Search for the cell housing the specified text and yield its (X, Y) center coordinate. 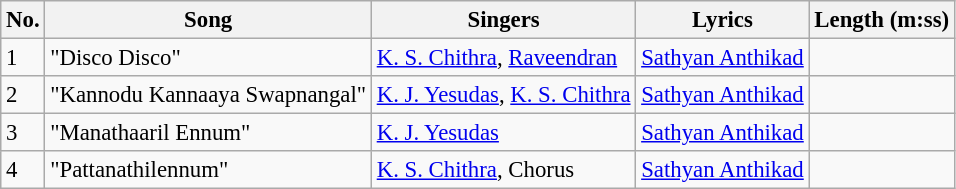
K. S. Chithra, Chorus (503, 170)
3 (23, 133)
K. J. Yesudas (503, 133)
K. S. Chithra, Raveendran (503, 58)
Lyrics (722, 20)
K. J. Yesudas, K. S. Chithra (503, 95)
Song (208, 20)
2 (23, 95)
"Manathaaril Ennum" (208, 133)
"Kannodu Kannaaya Swapnangal" (208, 95)
"Disco Disco" (208, 58)
Length (m:ss) (882, 20)
1 (23, 58)
Singers (503, 20)
"Pattanathilennum" (208, 170)
4 (23, 170)
No. (23, 20)
